For the text-containing cell, return its midpoint in [X, Y] coordinate format. 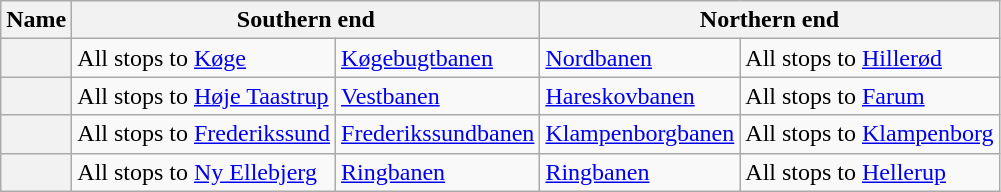
Køgebugtbanen [438, 58]
Hareskovbanen [640, 96]
Vestbanen [438, 96]
Nordbanen [640, 58]
All stops to Ny Ellebjerg [204, 172]
Northern end [770, 20]
All stops to Høje Taastrup [204, 96]
All stops to Frederikssund [204, 134]
All stops to Farum [870, 96]
All stops to Hillerød [870, 58]
All stops to Køge [204, 58]
Southern end [306, 20]
All stops to Hellerup [870, 172]
Klampenborgbanen [640, 134]
All stops to Klampenborg [870, 134]
Name [36, 20]
Frederikssundbanen [438, 134]
